Determine the [x, y] coordinate at the center of the cell enclosing the given text.  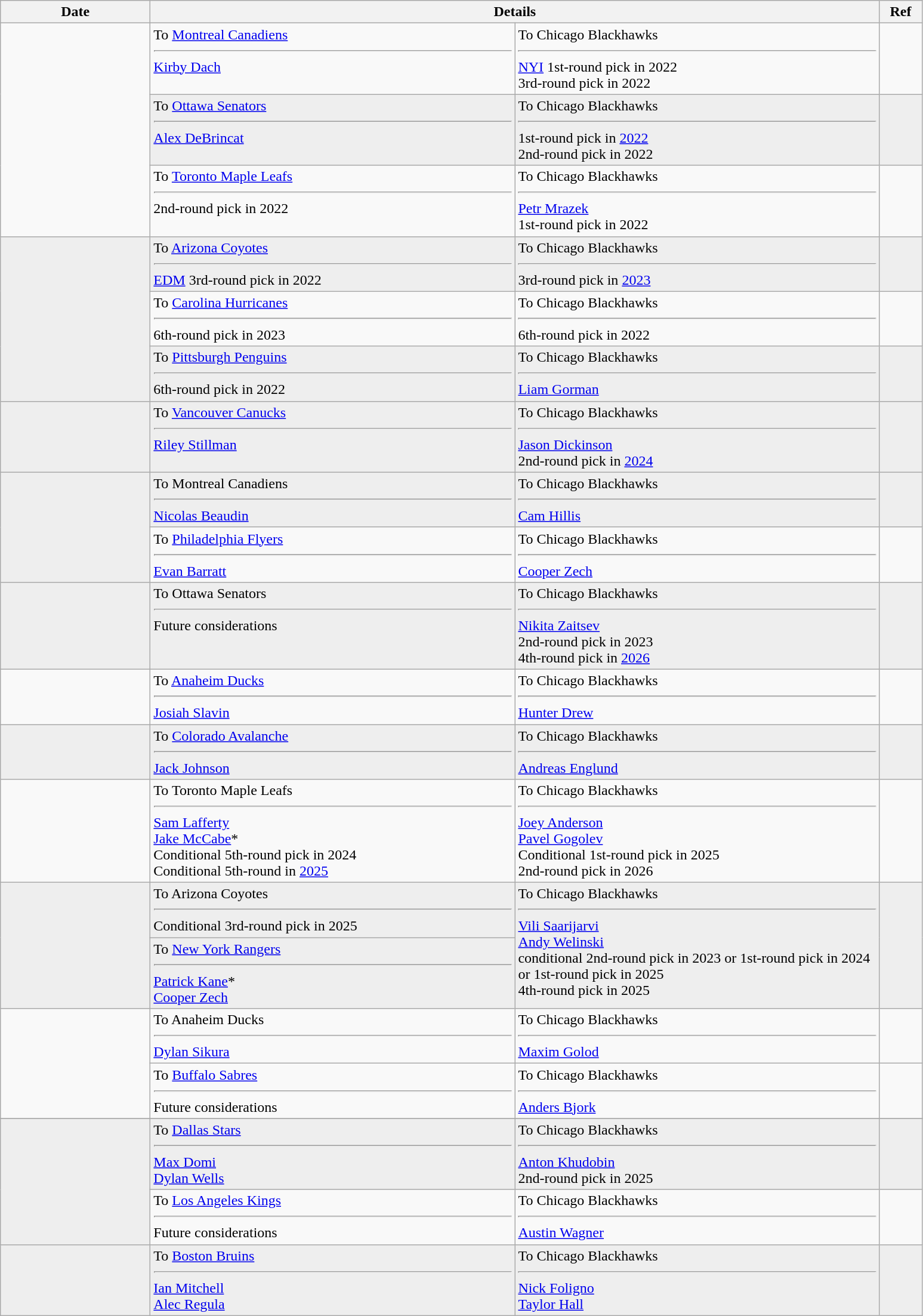
To Toronto Maple LeafsSam LaffertyJake McCabe*Conditional 5th-round pick in 2024Conditional 5th-round in 2025 [333, 831]
To Chicago BlackhawksAustin Wagner [697, 1217]
To Chicago BlackhawksNikita Zaitsev2nd-round pick in 20234th-round pick in 2026 [697, 625]
To Chicago Blackhawks6th-round pick in 2022 [697, 319]
To Montreal CanadiensKirby Dach [333, 58]
Details [515, 12]
To Colorado AvalancheJack Johnson [333, 752]
To Chicago BlackhawksPetr Mrazek1st-round pick in 2022 [697, 201]
Date [75, 12]
To Chicago Blackhawks3rd-round pick in 2023 [697, 264]
To Chicago BlackhawksNick FolignoTaylor Hall [697, 1280]
To Los Angeles KingsFuture considerations [333, 1217]
To Montreal CanadiensNicolas Beaudin [333, 500]
Ref [901, 12]
To Chicago BlackhawksJoey AndersonPavel GogolevConditional 1st-round pick in 20252nd-round pick in 2026 [697, 831]
To Chicago BlackhawksHunter Drew [697, 696]
To Chicago BlackhawksNYI 1st-round pick in 20223rd-round pick in 2022 [697, 58]
To Boston BruinsIan MitchellAlec Regula [333, 1280]
To Anaheim DucksJosiah Slavin [333, 696]
To Chicago BlackhawksAnders Bjork [697, 1091]
To New York RangersPatrick Kane*Cooper Zech [333, 973]
To Chicago BlackhawksJason Dickinson2nd-round pick in 2024 [697, 437]
To Ottawa SenatorsFuture considerations [333, 625]
To Chicago BlackhawksAnton Khudobin2nd-round pick in 2025 [697, 1154]
To Ottawa SenatorsAlex DeBrincat [333, 130]
To Arizona CoyotesEDM 3rd-round pick in 2022 [333, 264]
To Carolina Hurricanes6th-round pick in 2023 [333, 319]
To Chicago BlackhawksCam Hillis [697, 500]
To Chicago BlackhawksAndreas Englund [697, 752]
To Vancouver CanucksRiley Stillman [333, 437]
To Buffalo SabresFuture considerations [333, 1091]
To Philadelphia FlyersEvan Barratt [333, 554]
To Anaheim DucksDylan Sikura [333, 1036]
To Toronto Maple Leafs2nd-round pick in 2022 [333, 201]
To Chicago Blackhawks1st-round pick in 20222nd-round pick in 2022 [697, 130]
To Chicago BlackhawksMaxim Golod [697, 1036]
To Pittsburgh Penguins6th-round pick in 2022 [333, 374]
To Chicago BlackhawksCooper Zech [697, 554]
To Arizona CoyotesConditional 3rd-round pick in 2025 [333, 910]
To Chicago BlackhawksLiam Gorman [697, 374]
To Dallas StarsMax DomiDylan Wells [333, 1154]
